Determine the (x, y) coordinate at the center of the cell enclosing the given text.  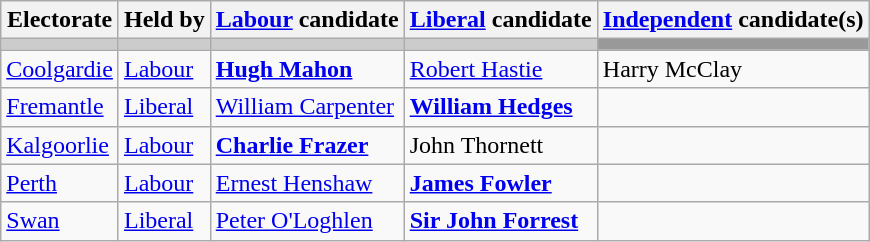
Robert Hastie (500, 69)
Kalgoorlie (60, 145)
William Hedges (500, 107)
Independent candidate(s) (733, 20)
Sir John Forrest (500, 221)
Swan (60, 221)
Fremantle (60, 107)
Harry McClay (733, 69)
Electorate (60, 20)
Charlie Frazer (307, 145)
Ernest Henshaw (307, 183)
Perth (60, 183)
Held by (164, 20)
Peter O'Loghlen (307, 221)
Coolgardie (60, 69)
John Thornett (500, 145)
William Carpenter (307, 107)
James Fowler (500, 183)
Liberal candidate (500, 20)
Hugh Mahon (307, 69)
Labour candidate (307, 20)
